From the cell containing the given text, extract its center point as (x, y) coordinate. 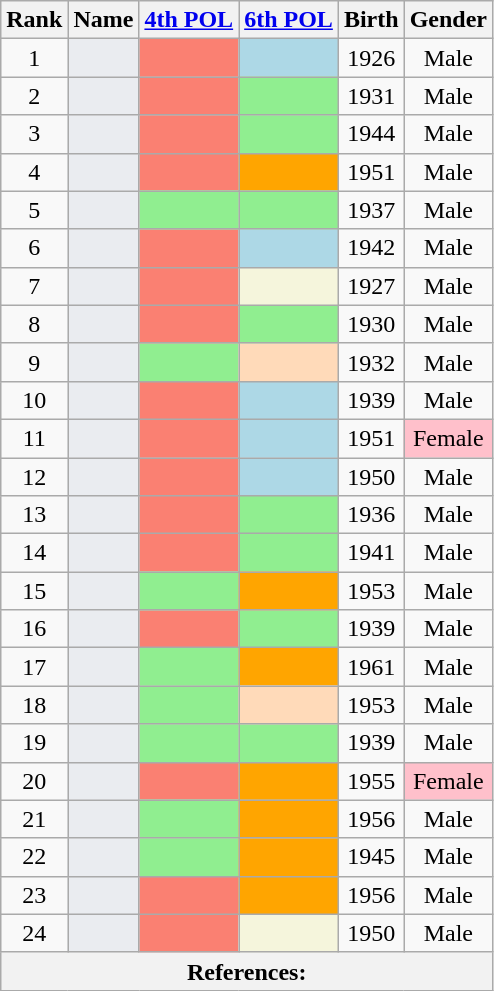
13 (34, 515)
14 (34, 553)
1941 (371, 553)
Name (104, 20)
1961 (371, 667)
1930 (371, 324)
18 (34, 705)
Gender (448, 20)
1937 (371, 210)
11 (34, 438)
3 (34, 134)
1944 (371, 134)
23 (34, 895)
15 (34, 591)
1942 (371, 248)
1945 (371, 857)
1936 (371, 515)
1927 (371, 286)
1955 (371, 781)
17 (34, 667)
22 (34, 857)
20 (34, 781)
6 (34, 248)
4 (34, 172)
4th POL (189, 20)
2 (34, 96)
21 (34, 819)
1926 (371, 58)
1931 (371, 96)
19 (34, 743)
5 (34, 210)
7 (34, 286)
16 (34, 629)
Birth (371, 20)
Rank (34, 20)
1932 (371, 362)
8 (34, 324)
9 (34, 362)
24 (34, 933)
1 (34, 58)
12 (34, 477)
References: (247, 971)
10 (34, 400)
6th POL (289, 20)
